Determine the (x, y) coordinate at the center of the cell enclosing the given text.  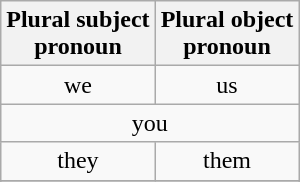
they (78, 161)
Plural subject pronoun (78, 34)
Plural object pronoun (227, 34)
we (78, 85)
them (227, 161)
us (227, 85)
you (150, 123)
